Extract the [x, y] coordinate from the center of the cell holding the provided text.  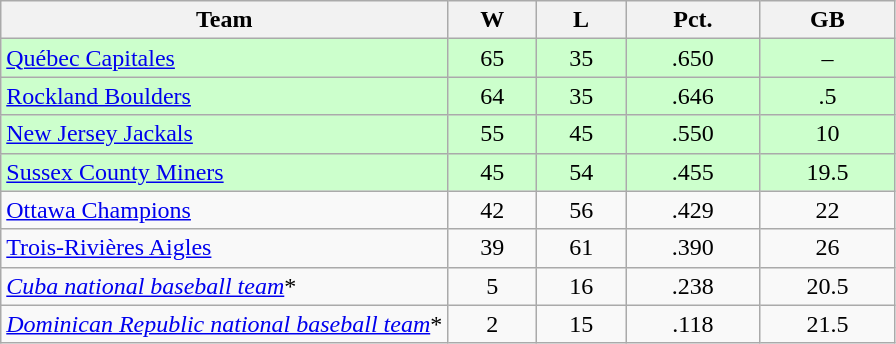
New Jersey Jackals [224, 134]
Québec Capitales [224, 58]
.390 [694, 248]
.238 [694, 286]
.650 [694, 58]
15 [582, 324]
W [492, 20]
.550 [694, 134]
26 [828, 248]
56 [582, 210]
10 [828, 134]
.118 [694, 324]
.5 [828, 96]
42 [492, 210]
Pct. [694, 20]
.455 [694, 172]
Dominican Republic national baseball team* [224, 324]
2 [492, 324]
39 [492, 248]
21.5 [828, 324]
5 [492, 286]
Cuba national baseball team* [224, 286]
.646 [694, 96]
16 [582, 286]
65 [492, 58]
19.5 [828, 172]
22 [828, 210]
Ottawa Champions [224, 210]
Team [224, 20]
64 [492, 96]
Rockland Boulders [224, 96]
L [582, 20]
Sussex County Miners [224, 172]
.429 [694, 210]
54 [582, 172]
61 [582, 248]
Trois-Rivières Aigles [224, 248]
20.5 [828, 286]
55 [492, 134]
– [828, 58]
GB [828, 20]
